Scan for the cell matching the given text and deliver its (x, y) coordinate at center. 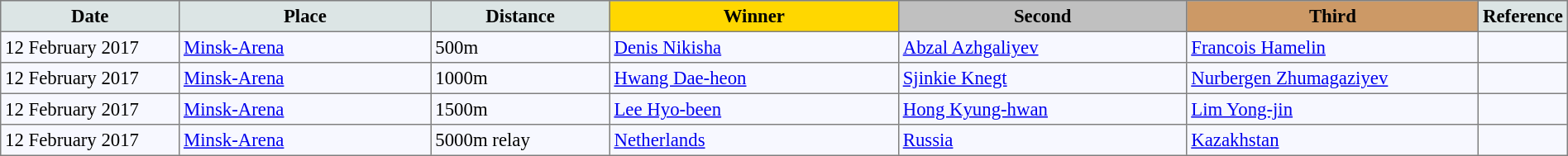
Hwang Dae-heon (754, 78)
Nurbergen Zhumagaziyev (1333, 78)
1500m (520, 109)
Date (90, 17)
Sjinkie Knegt (1042, 78)
Denis Nikisha (754, 47)
500m (520, 47)
Netherlands (754, 140)
Abzal Azhgaliyev (1042, 47)
Lee Hyo-been (754, 109)
Distance (520, 17)
Second (1042, 17)
1000m (520, 78)
Kazakhstan (1333, 140)
Winner (754, 17)
Third (1333, 17)
Francois Hamelin (1333, 47)
Hong Kyung-hwan (1042, 109)
Place (305, 17)
Russia (1042, 140)
Lim Yong-jin (1333, 109)
Reference (1523, 17)
5000m relay (520, 140)
